Return the (X, Y) coordinate for the center point of the cell that contains the specified text.  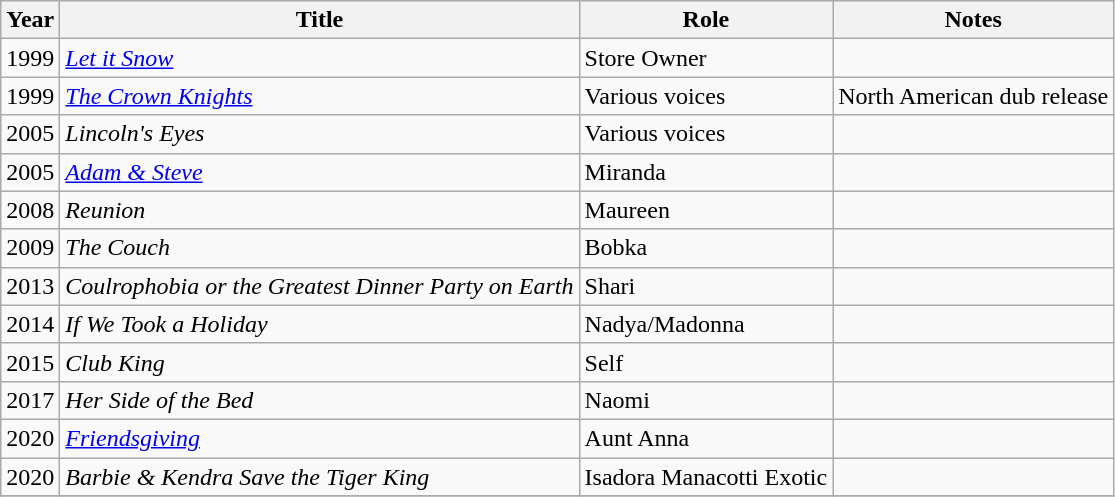
If We Took a Holiday (320, 324)
Barbie & Kendra Save the Tiger King (320, 477)
Year (30, 20)
Her Side of the Bed (320, 400)
Coulrophobia or the Greatest Dinner Party on Earth (320, 286)
2009 (30, 248)
Title (320, 20)
North American dub release (974, 96)
Nadya/Madonna (706, 324)
The Couch (320, 248)
Store Owner (706, 58)
2015 (30, 362)
Let it Snow (320, 58)
Bobka (706, 248)
Notes (974, 20)
The Crown Knights (320, 96)
Naomi (706, 400)
Maureen (706, 210)
Adam & Steve (320, 172)
Self (706, 362)
2008 (30, 210)
Friendsgiving (320, 438)
2017 (30, 400)
Isadora Manacotti Exotic (706, 477)
Aunt Anna (706, 438)
Miranda (706, 172)
2014 (30, 324)
Reunion (320, 210)
Lincoln's Eyes (320, 134)
Club King (320, 362)
Shari (706, 286)
Role (706, 20)
2013 (30, 286)
